For the text-containing cell, return its midpoint in [x, y] coordinate format. 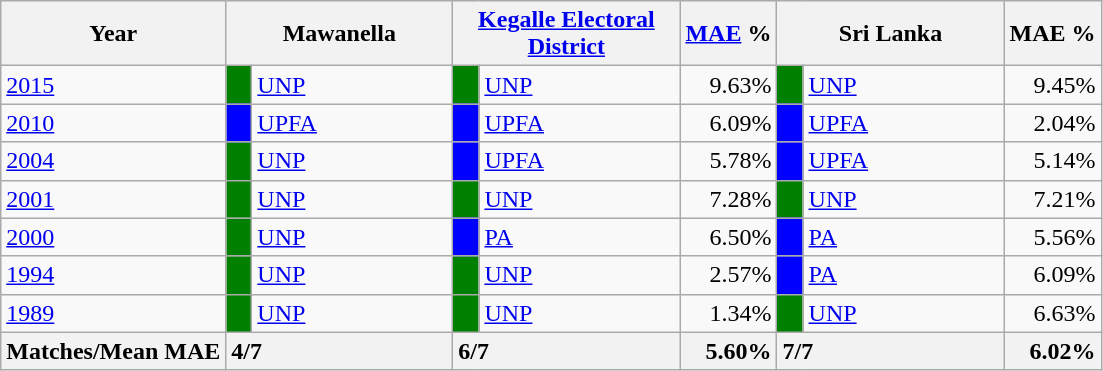
Year [114, 34]
Sri Lanka [890, 34]
2001 [114, 199]
Mawanella [340, 34]
7/7 [890, 351]
6.50% [728, 237]
Kegalle Electoral District [566, 34]
4/7 [340, 351]
2010 [114, 123]
1989 [114, 313]
2004 [114, 161]
2.04% [1052, 123]
6.63% [1052, 313]
5.56% [1052, 237]
9.45% [1052, 85]
1.34% [728, 313]
6.02% [1052, 351]
5.14% [1052, 161]
1994 [114, 275]
7.28% [728, 199]
5.78% [728, 161]
2.57% [728, 275]
2015 [114, 85]
5.60% [728, 351]
6/7 [566, 351]
Matches/Mean MAE [114, 351]
9.63% [728, 85]
2000 [114, 237]
7.21% [1052, 199]
